Search for the cell housing the specified text and yield its [x, y] center coordinate. 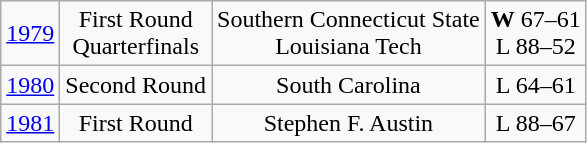
1980 [30, 85]
L 88–67 [536, 123]
1981 [30, 123]
Second Round [136, 85]
L 64–61 [536, 85]
Southern Connecticut StateLouisiana Tech [349, 34]
First RoundQuarterfinals [136, 34]
Stephen F. Austin [349, 123]
1979 [30, 34]
First Round [136, 123]
W 67–61L 88–52 [536, 34]
South Carolina [349, 85]
